Return [X, Y] of the center of cell containing provided text 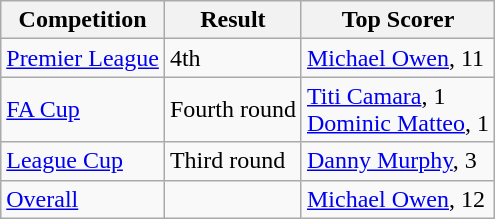
Third round [232, 161]
League Cup [83, 161]
Premier League [83, 58]
FA Cup [83, 110]
Danny Murphy, 3 [398, 161]
Competition [83, 20]
Top Scorer [398, 20]
Fourth round [232, 110]
Overall [83, 199]
Result [232, 20]
Michael Owen, 12 [398, 199]
4th [232, 58]
Michael Owen, 11 [398, 58]
Titi Camara, 1 Dominic Matteo, 1 [398, 110]
